Return (x, y) of the center of cell containing provided text 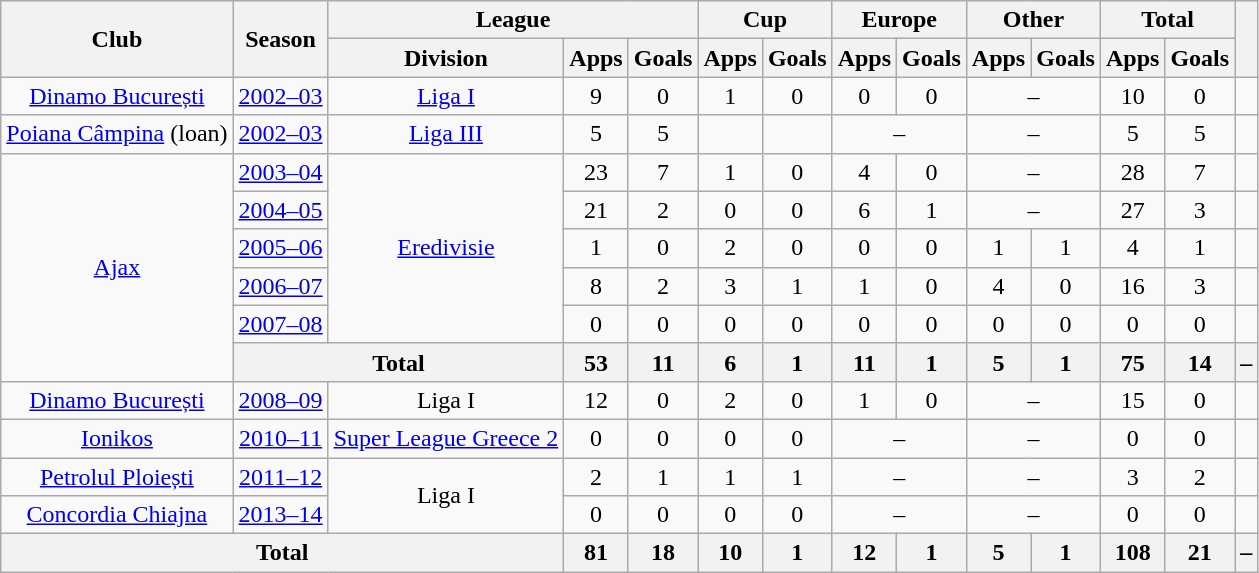
Other (1033, 20)
108 (1132, 553)
28 (1132, 172)
81 (596, 553)
Super League Greece 2 (446, 438)
Liga III (446, 134)
2013–14 (280, 515)
53 (596, 362)
2008–09 (280, 400)
Ajax (117, 267)
9 (596, 96)
18 (663, 553)
Concordia Chiajna (117, 515)
14 (1200, 362)
Europe (899, 20)
16 (1132, 286)
Cup (765, 20)
Season (280, 39)
Club (117, 39)
23 (596, 172)
2003–04 (280, 172)
2006–07 (280, 286)
75 (1132, 362)
Ionikos (117, 438)
2010–11 (280, 438)
Eredivisie (446, 248)
Petrolul Ploiești (117, 477)
2004–05 (280, 210)
2007–08 (280, 324)
15 (1132, 400)
2011–12 (280, 477)
27 (1132, 210)
2005–06 (280, 248)
8 (596, 286)
Poiana Câmpina (loan) (117, 134)
League (513, 20)
Division (446, 58)
